From the cell containing the given text, extract its center point as [X, Y] coordinate. 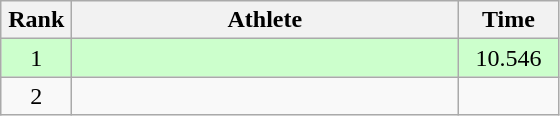
Athlete [265, 20]
Rank [36, 20]
Time [508, 20]
2 [36, 96]
1 [36, 58]
10.546 [508, 58]
